Scan for the cell matching the given text and deliver its [X, Y] coordinate at center. 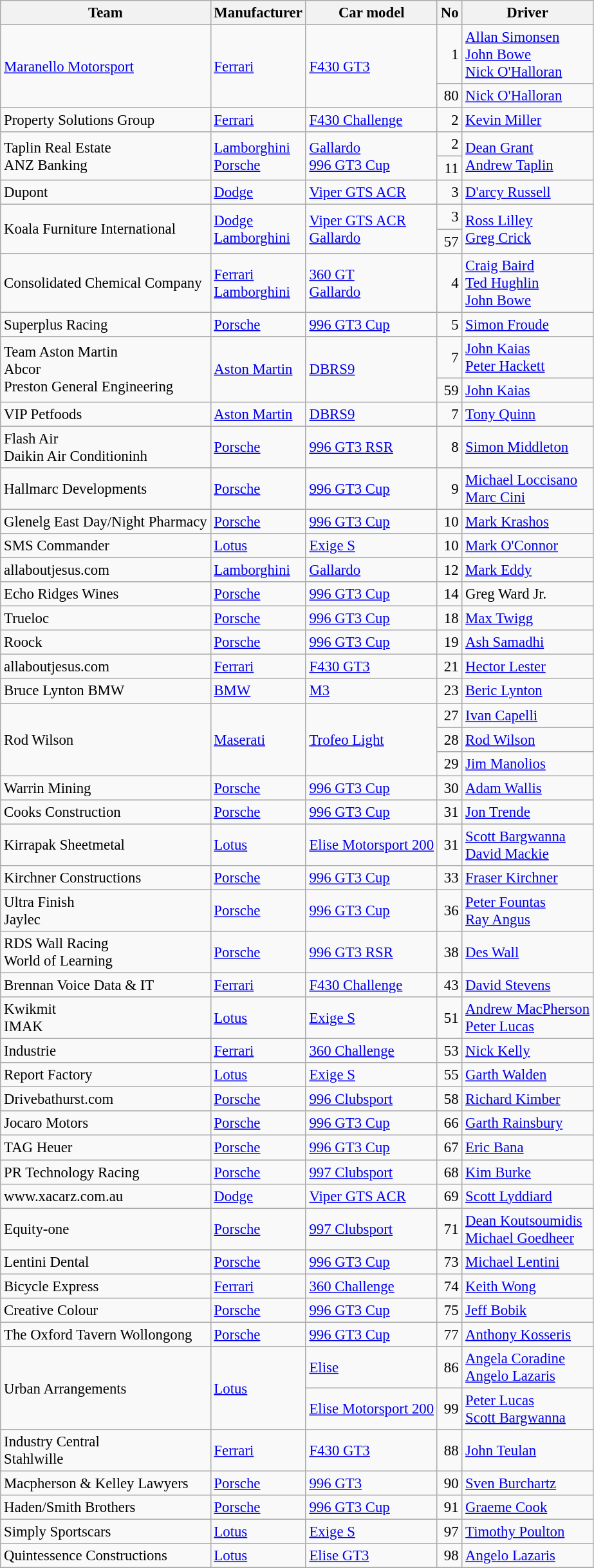
Des Wall [528, 953]
Anthony Kosseris [528, 1334]
Jim Manolios [528, 763]
Ivan Capelli [528, 715]
FerrariLamborghini [258, 283]
98 [449, 1556]
43 [449, 985]
996 GT3 [371, 1484]
Industry CentralStahlwille [106, 1451]
91 [449, 1507]
Kirrapak Sheetmetal [106, 845]
Gallardo [371, 570]
5 [449, 324]
19 [449, 642]
Taplin Real EstateANZ Banking [106, 156]
John Kaias [528, 390]
Michael Loccisano Marc Cini [528, 489]
Kevin Miller [528, 120]
Lentini Dental [106, 1262]
Timothy Poulton [528, 1532]
Max Twigg [528, 619]
57 [449, 241]
Tony Quinn [528, 415]
59 [449, 390]
Nick O'Halloran [528, 96]
80 [449, 96]
Hallmarc Developments [106, 489]
Koala Furniture International [106, 229]
Eric Bana [528, 1148]
Industrie [106, 1051]
Nick Kelly [528, 1051]
Scott Lyddiard [528, 1196]
99 [449, 1408]
30 [449, 788]
Maserati [258, 739]
Report Factory [106, 1075]
Simon Froude [528, 324]
Team [106, 13]
360 GTGallardo [371, 283]
29 [449, 763]
Manufacturer [258, 13]
Kirchner Constructions [106, 878]
53 [449, 1051]
Echo Ridges Wines [106, 594]
www.xacarz.com.au [106, 1196]
Consolidated Chemical Company [106, 283]
TAG Heuer [106, 1148]
73 [449, 1262]
51 [449, 1018]
8 [449, 447]
The Oxford Tavern Wollongong [106, 1334]
Brennan Voice Data & IT [106, 985]
66 [449, 1123]
996 Clubsport [371, 1099]
Property Solutions Group [106, 120]
12 [449, 570]
Angelo Lazaris [528, 1556]
Ash Samadhi [528, 642]
Elise [371, 1367]
14 [449, 594]
M3 [371, 691]
58 [449, 1099]
67 [449, 1148]
Cooks Construction [106, 812]
69 [449, 1196]
Drivebathurst.com [106, 1099]
88 [449, 1451]
No [449, 13]
Peter Fountas Ray Angus [528, 910]
71 [449, 1229]
33 [449, 878]
Mark Krashos [528, 521]
Bruce Lynton BMW [106, 691]
23 [449, 691]
Simply Sportscars [106, 1532]
Kim Burke [528, 1172]
75 [449, 1311]
97 [449, 1532]
Jocaro Motors [106, 1123]
Scott Bargwanna David Mackie [528, 845]
Graeme Cook [528, 1507]
Greg Ward Jr. [528, 594]
Glenelg East Day/Night Pharmacy [106, 521]
SMS Commander [106, 546]
Hector Lester [528, 667]
Dean Koutsoumidis Michael Goedheer [528, 1229]
Maranello Motorsport [106, 67]
Car model [371, 13]
Flash Air Daikin Air Conditioninh [106, 447]
55 [449, 1075]
Creative Colour [106, 1311]
Garth Rainsbury [528, 1123]
Trueloc [106, 619]
Kwikmit IMAK [106, 1018]
27 [449, 715]
John Kaias Peter Hackett [528, 357]
John Teulan [528, 1451]
Urban Arrangements [106, 1388]
Keith Wong [528, 1286]
Adam Wallis [528, 788]
11 [449, 169]
Sven Burchartz [528, 1484]
74 [449, 1286]
4 [449, 283]
90 [449, 1484]
77 [449, 1334]
Equity-one [106, 1229]
Viper GTS ACRGallardo [371, 229]
Warrin Mining [106, 788]
RDS Wall Racing World of Learning [106, 953]
PR Technology Racing [106, 1172]
Beric Lynton [528, 691]
86 [449, 1367]
Lamborghini Porsche [258, 156]
Jeff Bobik [528, 1311]
Garth Walden [528, 1075]
Trofeo Light [371, 739]
David Stevens [528, 985]
Angela Coradine Angelo Lazaris [528, 1367]
68 [449, 1172]
Superplus Racing [106, 324]
Macpherson & Kelley Lawyers [106, 1484]
Gallardo 996 GT3 Cup [371, 156]
Ross Lilley Greg Crick [528, 229]
Fraser Kirchner [528, 878]
Dupont [106, 192]
9 [449, 489]
Bicycle Express [106, 1286]
Simon Middleton [528, 447]
Allan Simonsen John Bowe Nick O'Halloran [528, 55]
Ultra Finish Jaylec [106, 910]
36 [449, 910]
DodgeLamborghini [258, 229]
Haden/Smith Brothers [106, 1507]
Quintessence Constructions [106, 1556]
Roock [106, 642]
Craig Baird Ted Hughlin John Bowe [528, 283]
Jon Trende [528, 812]
Team Aston Martin Abcor Preston General Engineering [106, 369]
Lamborghini [258, 570]
Richard Kimber [528, 1099]
21 [449, 667]
28 [449, 740]
Elise GT3 [371, 1556]
18 [449, 619]
D'arcy Russell [528, 192]
Peter Lucas Scott Bargwanna [528, 1408]
Mark Eddy [528, 570]
Driver [528, 13]
Michael Lentini [528, 1262]
38 [449, 953]
Dean Grant Andrew Taplin [528, 156]
1 [449, 55]
Andrew MacPherson Peter Lucas [528, 1018]
Mark O'Connor [528, 546]
BMW [258, 691]
VIP Petfoods [106, 415]
